From the cell containing the given text, extract its center point as [X, Y] coordinate. 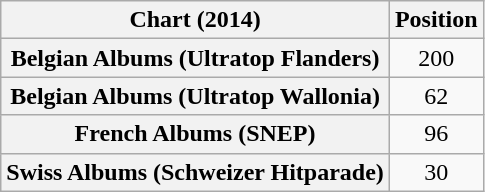
30 [436, 172]
Belgian Albums (Ultratop Wallonia) [196, 96]
Belgian Albums (Ultratop Flanders) [196, 58]
96 [436, 134]
Swiss Albums (Schweizer Hitparade) [196, 172]
Chart (2014) [196, 20]
French Albums (SNEP) [196, 134]
200 [436, 58]
62 [436, 96]
Position [436, 20]
